Scan for the cell matching the given text and deliver its (X, Y) coordinate at center. 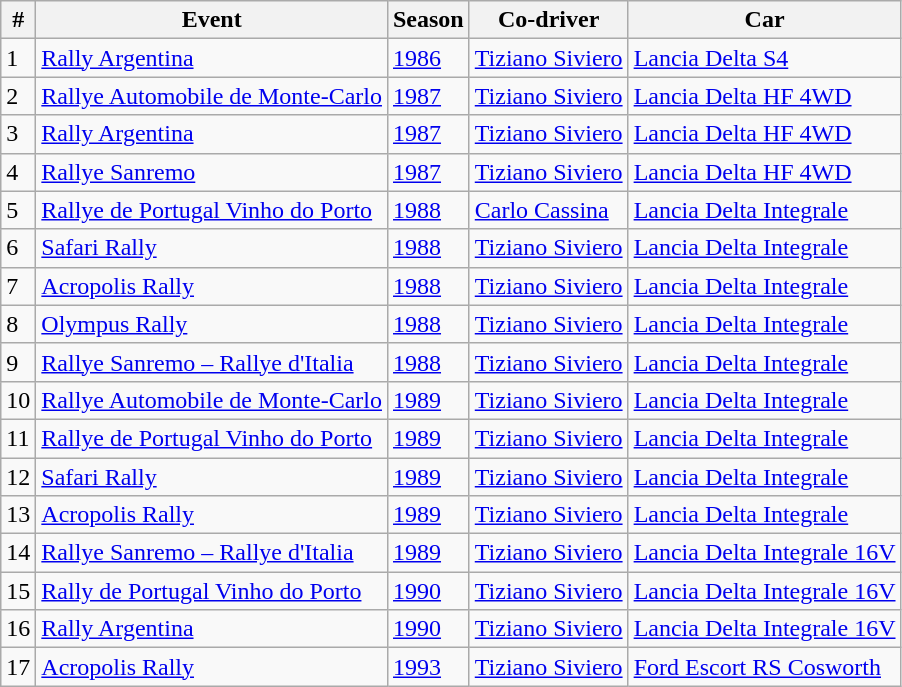
17 (18, 667)
16 (18, 629)
5 (18, 210)
14 (18, 553)
11 (18, 438)
10 (18, 400)
Car (764, 20)
Co-driver (548, 20)
Rally de Portugal Vinho do Porto (212, 591)
Rallye Sanremo (212, 172)
12 (18, 477)
1993 (428, 667)
Event (212, 20)
Lancia Delta S4 (764, 58)
Olympus Rally (212, 324)
9 (18, 362)
# (18, 20)
1 (18, 58)
8 (18, 324)
3 (18, 134)
Season (428, 20)
15 (18, 591)
Ford Escort RS Cosworth (764, 667)
4 (18, 172)
1986 (428, 58)
7 (18, 286)
Carlo Cassina (548, 210)
13 (18, 515)
2 (18, 96)
6 (18, 248)
